Return the [X, Y] coordinate for the center point of the cell that contains the specified text.  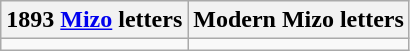
1893 Mizo letters [94, 20]
Modern Mizo letters [299, 20]
